Extract the [X, Y] coordinate from the center of the cell holding the provided text.  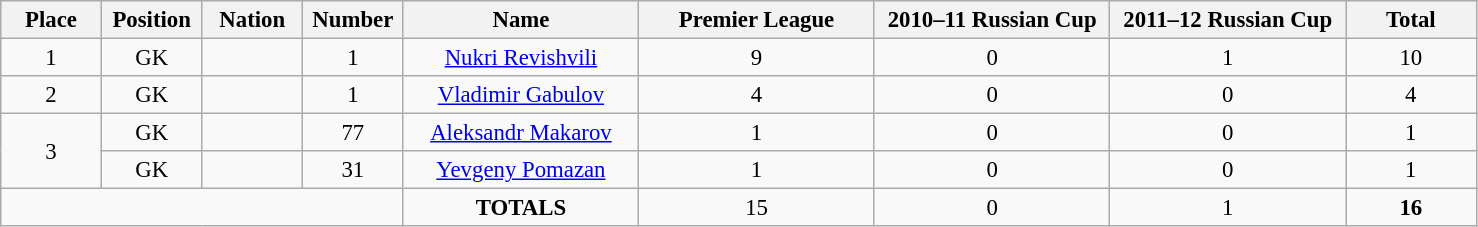
Number [354, 20]
Vladimir Gabulov [521, 95]
10 [1412, 58]
2011–12 Russian Cup [1228, 20]
77 [354, 133]
Name [521, 20]
Total [1412, 20]
2 [52, 95]
Place [52, 20]
Nukri Revishvili [521, 58]
2010–11 Russian Cup [992, 20]
Premier League [757, 20]
TOTALS [521, 208]
3 [52, 152]
9 [757, 58]
Yevgeny Pomazan [521, 170]
16 [1412, 208]
Position [152, 20]
Aleksandr Makarov [521, 133]
31 [354, 170]
15 [757, 208]
Nation [252, 20]
